Scan for the cell matching the given text and deliver its [X, Y] coordinate at center. 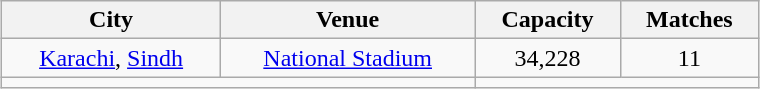
11 [689, 58]
34,228 [548, 58]
National Stadium [348, 58]
Karachi, Sindh [112, 58]
Matches [689, 20]
City [112, 20]
Venue [348, 20]
Capacity [548, 20]
